Pinpoint the cell where the given text exists, returning its [x, y] midpoint coordinate. 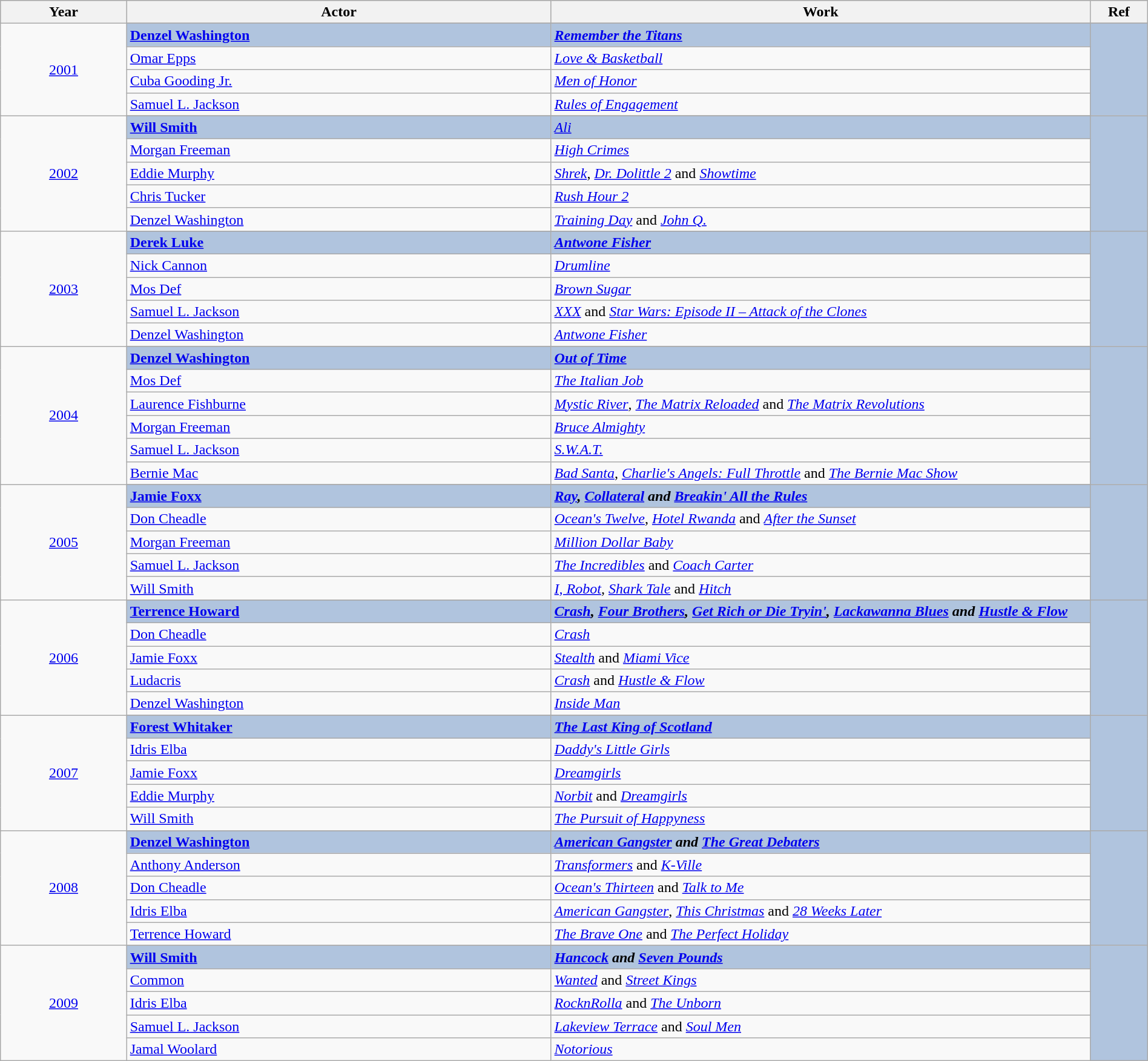
Derek Luke [339, 242]
The Italian Job [820, 381]
Forest Whitaker [339, 727]
Love & Basketball [820, 58]
Ocean's Thirteen and Talk to Me [820, 888]
Drumline [820, 265]
Nick Cannon [339, 265]
2001 [64, 70]
I, Robot, Shark Tale and Hitch [820, 588]
Men of Honor [820, 81]
Common [339, 980]
Ray, Collateral and Breakin' All the Rules [820, 496]
Crash, Four Brothers, Get Rich or Die Tryin', Lackawanna Blues and Hustle & Flow [820, 611]
Ali [820, 127]
RocknRolla and The Unborn [820, 1003]
The Brave One and The Perfect Holiday [820, 934]
2005 [64, 542]
American Gangster, This Christmas and 28 Weeks Later [820, 911]
Crash [820, 634]
Bruce Almighty [820, 427]
Dreamgirls [820, 773]
Laurence Fishburne [339, 404]
Ref [1119, 12]
Shrek, Dr. Dolittle 2 and Showtime [820, 173]
Rules of Engagement [820, 104]
Crash and Hustle & Flow [820, 681]
Stealth and Miami Vice [820, 657]
Training Day and John Q. [820, 219]
2008 [64, 888]
S.W.A.T. [820, 450]
Cuba Gooding Jr. [339, 81]
Anthony Anderson [339, 865]
Mystic River, The Matrix Reloaded and The Matrix Revolutions [820, 404]
American Gangster and The Great Debaters [820, 842]
Norbit and Dreamgirls [820, 796]
Work [820, 12]
Ludacris [339, 681]
Omar Epps [339, 58]
Actor [339, 12]
2009 [64, 1003]
2004 [64, 415]
Rush Hour 2 [820, 196]
Out of Time [820, 358]
The Last King of Scotland [820, 727]
Remember the Titans [820, 35]
Wanted and Street Kings [820, 980]
2003 [64, 288]
Inside Man [820, 704]
2002 [64, 173]
The Pursuit of Happyness [820, 819]
Million Dollar Baby [820, 542]
XXX and Star Wars: Episode II – Attack of the Clones [820, 312]
Jamal Woolard [339, 1049]
2006 [64, 657]
Year [64, 12]
Bernie Mac [339, 473]
Hancock and Seven Pounds [820, 957]
Transformers and K-Ville [820, 865]
Bad Santa, Charlie's Angels: Full Throttle and The Bernie Mac Show [820, 473]
Notorious [820, 1049]
Lakeview Terrace and Soul Men [820, 1026]
Daddy's Little Girls [820, 750]
Brown Sugar [820, 289]
Chris Tucker [339, 196]
2007 [64, 773]
The Incredibles and Coach Carter [820, 565]
High Crimes [820, 150]
Ocean's Twelve, Hotel Rwanda and After the Sunset [820, 519]
